Return the [x, y] coordinate for the center point of the cell that contains the specified text.  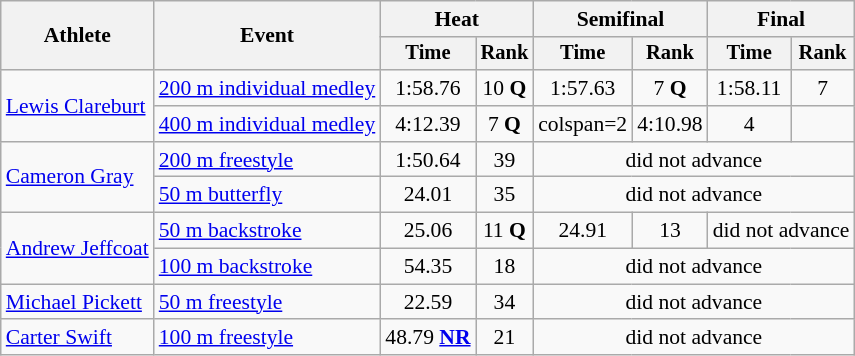
400 m individual medley [268, 124]
21 [505, 338]
4 [750, 124]
48.79 NR [428, 338]
4:10.98 [670, 124]
1:58.76 [428, 88]
11 Q [505, 231]
1:58.11 [750, 88]
Andrew Jeffcoat [78, 248]
1:50.64 [428, 160]
100 m backstroke [268, 267]
1:57.63 [582, 88]
25.06 [428, 231]
35 [505, 195]
Event [268, 36]
24.01 [428, 195]
50 m backstroke [268, 231]
50 m freestyle [268, 302]
Athlete [78, 36]
10 Q [505, 88]
Carter Swift [78, 338]
Lewis Clareburt [78, 106]
22.59 [428, 302]
4:12.39 [428, 124]
100 m freestyle [268, 338]
colspan=2 [582, 124]
200 m individual medley [268, 88]
Cameron Gray [78, 178]
54.35 [428, 267]
Heat [456, 19]
7 [823, 88]
18 [505, 267]
Michael Pickett [78, 302]
Final [782, 19]
13 [670, 231]
39 [505, 160]
Semifinal [620, 19]
50 m butterfly [268, 195]
24.91 [582, 231]
200 m freestyle [268, 160]
34 [505, 302]
